Output the [X, Y] coordinate of the center of the cell containing the given text.  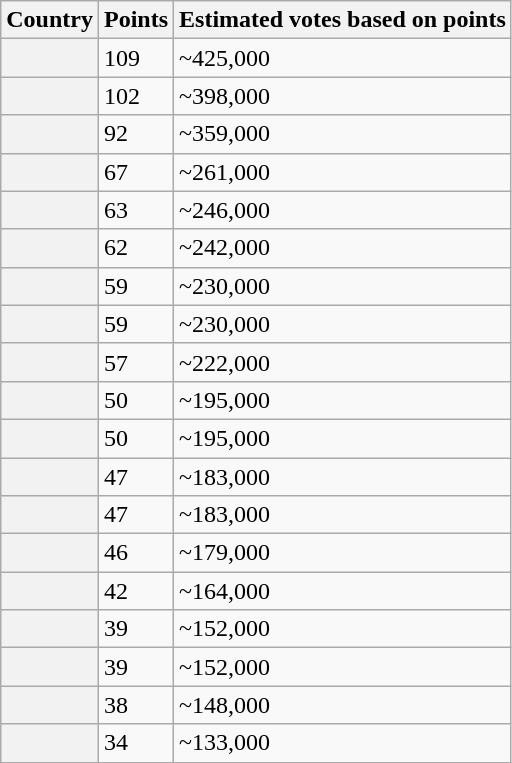
~359,000 [343, 134]
~179,000 [343, 553]
63 [136, 210]
~398,000 [343, 96]
57 [136, 362]
102 [136, 96]
Points [136, 20]
~246,000 [343, 210]
~261,000 [343, 172]
67 [136, 172]
42 [136, 591]
~164,000 [343, 591]
34 [136, 743]
~242,000 [343, 248]
92 [136, 134]
46 [136, 553]
Country [50, 20]
~222,000 [343, 362]
38 [136, 705]
~425,000 [343, 58]
~133,000 [343, 743]
62 [136, 248]
109 [136, 58]
~148,000 [343, 705]
Estimated votes based on points [343, 20]
